Capture the cell that displays the provided text and extract its [x, y] central coordinate. 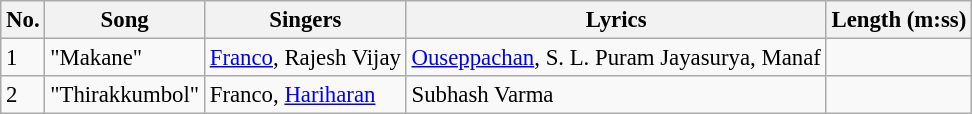
Franco, Hariharan [305, 95]
Franco, Rajesh Vijay [305, 58]
"Thirakkumbol" [125, 95]
No. [23, 20]
Length (m:ss) [898, 20]
Song [125, 20]
Subhash Varma [616, 95]
1 [23, 58]
Singers [305, 20]
Ouseppachan, S. L. Puram Jayasurya, Manaf [616, 58]
"Makane" [125, 58]
2 [23, 95]
Lyrics [616, 20]
